From the cell containing the given text, extract its center point as (X, Y) coordinate. 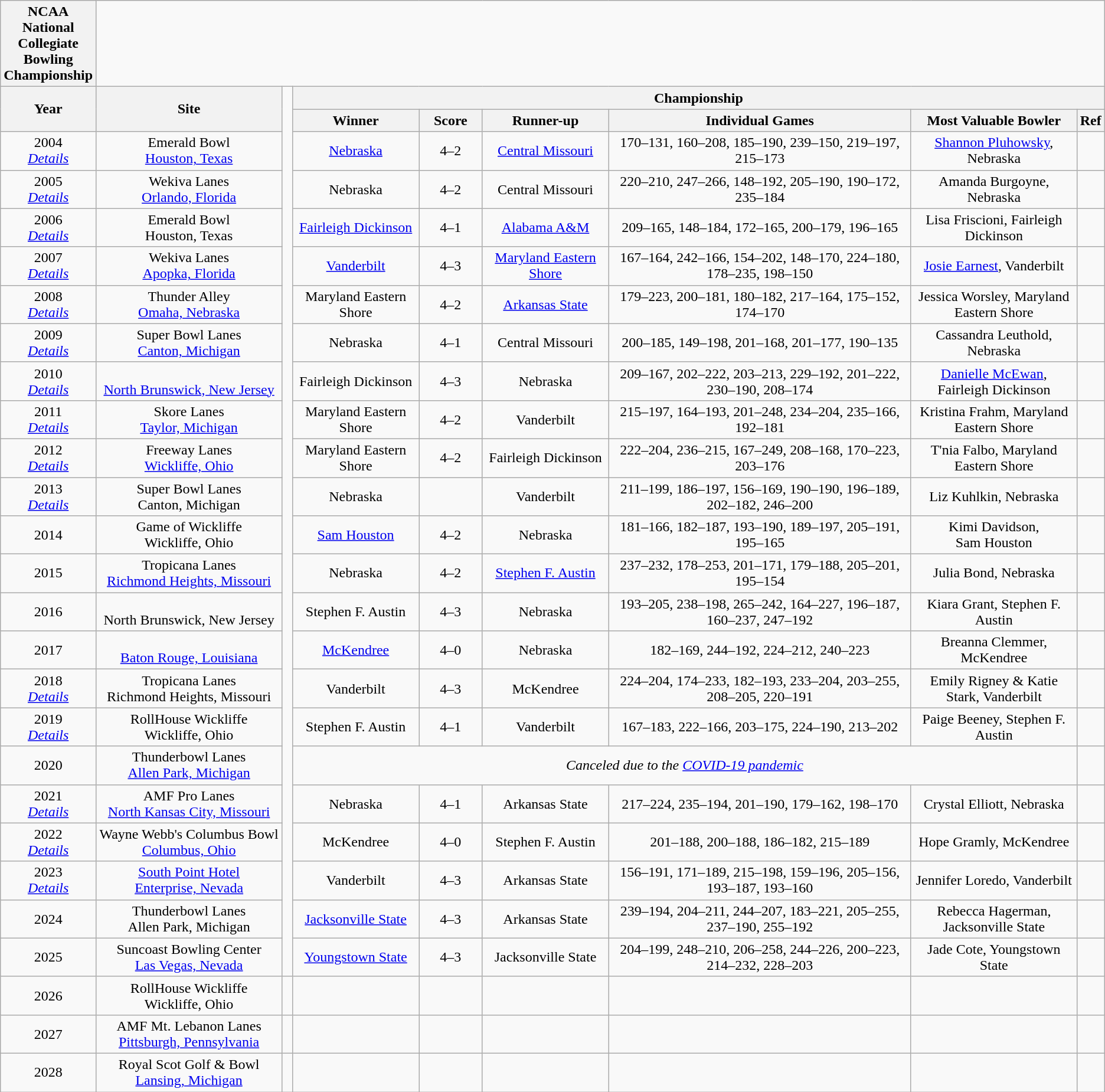
Individual Games (760, 120)
2018 Details (48, 688)
Jessica Worsley, Maryland Eastern Shore (994, 305)
2014 (48, 535)
Most Valuable Bowler (994, 120)
2021 Details (48, 804)
Thunder AlleyOmaha, Nebraska (189, 305)
224–204, 174–233, 182–193, 233–204, 203–255, 208–205, 220–191 (760, 688)
Kristina Frahm, Maryland Eastern Shore (994, 419)
2028 (48, 1072)
Emily Rigney & Katie Stark, Vanderbilt (994, 688)
Score (451, 120)
2012 Details (48, 458)
2023 Details (48, 881)
Year (48, 109)
2016 (48, 612)
Danielle McEwan, Fairleigh Dickinson (994, 381)
2019 Details (48, 727)
179–223, 200–181, 180–182, 217–164, 175–152, 174–170 (760, 305)
200–185, 149–198, 201–168, 201–177, 190–135 (760, 342)
Freeway LanesWickliffe, Ohio (189, 458)
167–164, 242–166, 154–202, 148–170, 224–180, 178–235, 198–150 (760, 266)
170–131, 160–208, 185–190, 239–150, 219–197, 215–173 (760, 151)
Liz Kuhlkin, Nebraska (994, 496)
Suncoast Bowling CenterLas Vegas, Nevada (189, 957)
2007 Details (48, 266)
Canceled due to the COVID-19 pandemic (685, 765)
Sam Houston (355, 535)
2013 Details (48, 496)
2024 (48, 918)
204–199, 248–210, 206–258, 244–226, 200–223, 214–232, 228–203 (760, 957)
Championship (698, 98)
Game of WickliffeWickliffe, Ohio (189, 535)
Kiara Grant, Stephen F. Austin (994, 612)
2020 (48, 765)
211–199, 186–197, 156–169, 190–190, 196–189, 202–182, 246–200 (760, 496)
Wayne Webb's Columbus BowlColumbus, Ohio (189, 842)
Baton Rouge, Louisiana (189, 650)
2025 (48, 957)
2017 (48, 650)
2010 Details (48, 381)
222–204, 236–215, 167–249, 208–168, 170–223, 203–176 (760, 458)
NCAA National Collegiate Bowling Championship (48, 44)
AMF Pro LanesNorth Kansas City, Missouri (189, 804)
220–210, 247–266, 148–192, 205–190, 190–172, 235–184 (760, 189)
Cassandra Leuthold, Nebraska (994, 342)
2006 Details (48, 228)
2009 Details (48, 342)
South Point HotelEnterprise, Nevada (189, 881)
Wekiva LanesOrlando, Florida (189, 189)
Runner-up (545, 120)
Kimi Davidson,Sam Houston (994, 535)
2015 (48, 574)
2022 Details (48, 842)
Winner (355, 120)
Site (189, 109)
Amanda Burgoyne, Nebraska (994, 189)
Crystal Elliott, Nebraska (994, 804)
Rebecca Hagerman, Jacksonville State (994, 918)
Julia Bond, Nebraska (994, 574)
215–197, 164–193, 201–248, 234–204, 235–166, 192–181 (760, 419)
Breanna Clemmer, McKendree (994, 650)
182–169, 244–192, 224–212, 240–223 (760, 650)
2027 (48, 1034)
239–194, 204–211, 244–207, 183–221, 205–255, 237–190, 255–192 (760, 918)
167–183, 222–166, 203–175, 224–190, 213–202 (760, 727)
Youngstown State (355, 957)
217–224, 235–194, 201–190, 179–162, 198–170 (760, 804)
237–232, 178–253, 201–171, 179–188, 205–201, 195–154 (760, 574)
Hope Gramly, McKendree (994, 842)
Lisa Friscioni, Fairleigh Dickinson (994, 228)
Shannon Pluhowsky, Nebraska (994, 151)
T'nia Falbo, Maryland Eastern Shore (994, 458)
2026 (48, 995)
Alabama A&M (545, 228)
Jade Cote, Youngstown State (994, 957)
2005 Details (48, 189)
Josie Earnest, Vanderbilt (994, 266)
209–167, 202–222, 203–213, 229–192, 201–222, 230–190, 208–174 (760, 381)
Wekiva LanesApopka, Florida (189, 266)
Jennifer Loredo, Vanderbilt (994, 881)
2004 Details (48, 151)
156–191, 171–189, 215–198, 159–196, 205–156, 193–187, 193–160 (760, 881)
2011 Details (48, 419)
AMF Mt. Lebanon LanesPittsburgh, Pennsylvania (189, 1034)
Paige Beeney, Stephen F. Austin (994, 727)
209–165, 148–184, 172–165, 200–179, 196–165 (760, 228)
201–188, 200–188, 186–182, 215–189 (760, 842)
2008 Details (48, 305)
193–205, 238–198, 265–242, 164–227, 196–187, 160–237, 247–192 (760, 612)
Ref (1091, 120)
181–166, 182–187, 193–190, 189–197, 205–191, 195–165 (760, 535)
Royal Scot Golf & BowlLansing, Michigan (189, 1072)
Skore LanesTaylor, Michigan (189, 419)
